Return the [X, Y] coordinate for the center point of the cell that contains the specified text.  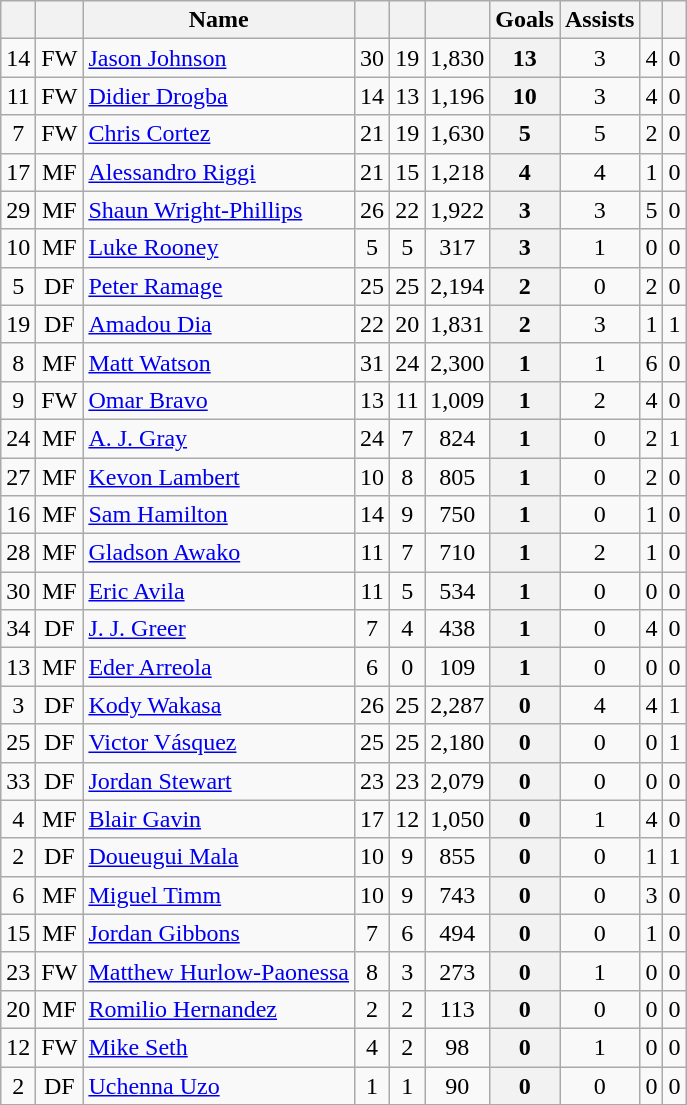
1,218 [458, 172]
34 [18, 629]
2,079 [458, 781]
113 [458, 1009]
109 [458, 667]
Miguel Timm [219, 895]
2,194 [458, 286]
Peter Ramage [219, 286]
Assists [600, 20]
710 [458, 553]
Kody Wakasa [219, 705]
Didier Drogba [219, 96]
Shaun Wright-Phillips [219, 210]
534 [458, 591]
Blair Gavin [219, 819]
Eder Arreola [219, 667]
Eric Avila [219, 591]
Uchenna Uzo [219, 1085]
2,180 [458, 743]
438 [458, 629]
Victor Vásquez [219, 743]
750 [458, 515]
1,630 [458, 134]
743 [458, 895]
27 [18, 477]
1,196 [458, 96]
1,050 [458, 819]
1,922 [458, 210]
855 [458, 857]
Matt Watson [219, 362]
Mike Seth [219, 1047]
Kevon Lambert [219, 477]
Alessandro Riggi [219, 172]
Romilio Hernandez [219, 1009]
Goals [525, 20]
Omar Bravo [219, 400]
494 [458, 933]
Jordan Stewart [219, 781]
29 [18, 210]
Doueugui Mala [219, 857]
805 [458, 477]
Jason Johnson [219, 58]
2,287 [458, 705]
824 [458, 438]
Sam Hamilton [219, 515]
Chris Cortez [219, 134]
273 [458, 971]
Amadou Dia [219, 324]
1,009 [458, 400]
28 [18, 553]
Luke Rooney [219, 248]
Jordan Gibbons [219, 933]
Gladson Awako [219, 553]
16 [18, 515]
Matthew Hurlow-Paonessa [219, 971]
1,830 [458, 58]
31 [372, 362]
98 [458, 1047]
1,831 [458, 324]
317 [458, 248]
90 [458, 1085]
A. J. Gray [219, 438]
33 [18, 781]
J. J. Greer [219, 629]
2,300 [458, 362]
Name [219, 20]
